Search for the cell housing the specified text and yield its [X, Y] center coordinate. 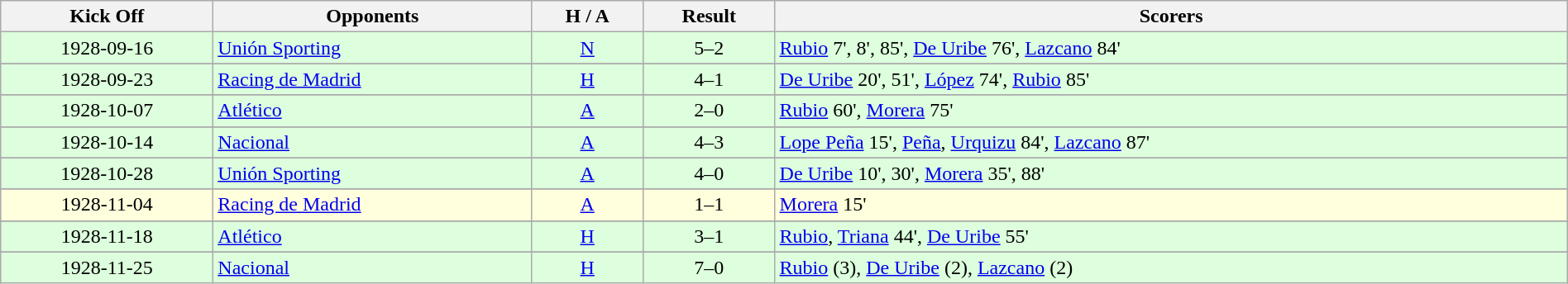
1928-09-23 [108, 79]
Rubio, Triana 44', De Uribe 55' [1171, 236]
H / A [587, 17]
1928-11-25 [108, 267]
7–0 [709, 267]
1928-10-14 [108, 142]
N [587, 48]
4–1 [709, 79]
4–0 [709, 173]
1–1 [709, 205]
Rubio 60', Morera 75' [1171, 111]
1928-09-16 [108, 48]
5–2 [709, 48]
De Uribe 20', 51', López 74', Rubio 85' [1171, 79]
3–1 [709, 236]
1928-10-07 [108, 111]
Opponents [372, 17]
Morera 15' [1171, 205]
1928-10-28 [108, 173]
2–0 [709, 111]
1928-11-04 [108, 205]
1928-11-18 [108, 236]
Result [709, 17]
De Uribe 10', 30', Morera 35', 88' [1171, 173]
4–3 [709, 142]
Kick Off [108, 17]
Scorers [1171, 17]
Rubio 7', 8', 85', De Uribe 76', Lazcano 84' [1171, 48]
Lope Peña 15', Peña, Urquizu 84', Lazcano 87' [1171, 142]
Rubio (3), De Uribe (2), Lazcano (2) [1171, 267]
